Scan for the cell matching the given text and deliver its [x, y] coordinate at center. 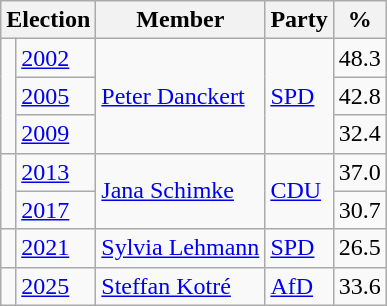
42.8 [360, 96]
Member [180, 20]
37.0 [360, 172]
% [360, 20]
2005 [56, 96]
2025 [56, 286]
Steffan Kotré [180, 286]
Peter Danckert [180, 96]
2009 [56, 134]
AfD [299, 286]
2017 [56, 210]
26.5 [360, 248]
2021 [56, 248]
2002 [56, 58]
Party [299, 20]
48.3 [360, 58]
2013 [56, 172]
Sylvia Lehmann [180, 248]
Election [48, 20]
CDU [299, 191]
Jana Schimke [180, 191]
30.7 [360, 210]
32.4 [360, 134]
33.6 [360, 286]
